Output the [X, Y] coordinate of the center of the cell containing the given text.  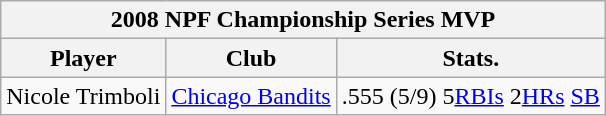
Nicole Trimboli [84, 96]
Stats. [470, 58]
Player [84, 58]
.555 (5/9) 5RBIs 2HRs SB [470, 96]
Chicago Bandits [251, 96]
2008 NPF Championship Series MVP [304, 20]
Club [251, 58]
